Return the (X, Y) coordinate for the center point of the cell that contains the specified text.  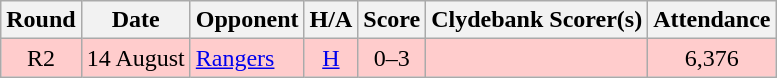
Rangers (247, 58)
Opponent (247, 20)
Score (392, 20)
6,376 (712, 58)
Date (136, 20)
H/A (331, 20)
14 August (136, 58)
Attendance (712, 20)
Clydebank Scorer(s) (537, 20)
R2 (41, 58)
0–3 (392, 58)
Round (41, 20)
H (331, 58)
